Pinpoint the cell where the given text exists, returning its (x, y) midpoint coordinate. 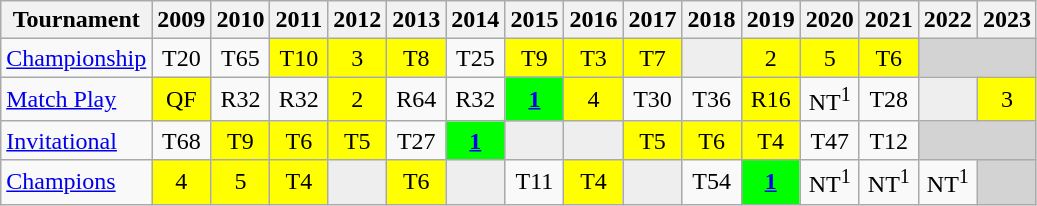
2011 (299, 20)
T8 (416, 58)
T11 (534, 182)
2013 (416, 20)
T54 (712, 182)
Match Play (76, 100)
T10 (299, 58)
T7 (652, 58)
2009 (182, 20)
T25 (476, 58)
2019 (770, 20)
T68 (182, 140)
T30 (652, 100)
2016 (594, 20)
QF (182, 100)
T27 (416, 140)
2015 (534, 20)
T36 (712, 100)
2018 (712, 20)
Champions (76, 182)
Tournament (76, 20)
R16 (770, 100)
T12 (888, 140)
Championship (76, 58)
T65 (240, 58)
T28 (888, 100)
2014 (476, 20)
T47 (830, 140)
T20 (182, 58)
2010 (240, 20)
2021 (888, 20)
2023 (1006, 20)
2020 (830, 20)
2022 (948, 20)
R64 (416, 100)
2017 (652, 20)
T3 (594, 58)
2012 (358, 20)
Invitational (76, 140)
